Extract the [X, Y] coordinate from the center of the cell holding the provided text.  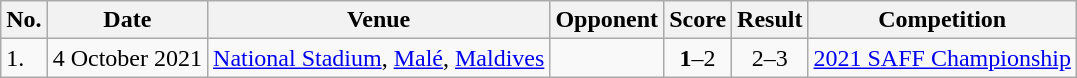
Date [127, 20]
No. [24, 20]
4 October 2021 [127, 58]
Competition [942, 20]
2–3 [770, 58]
National Stadium, Malé, Maldives [379, 58]
1–2 [698, 58]
Venue [379, 20]
1. [24, 58]
2021 SAFF Championship [942, 58]
Score [698, 20]
Result [770, 20]
Opponent [607, 20]
